From the cell containing the given text, extract its center point as [X, Y] coordinate. 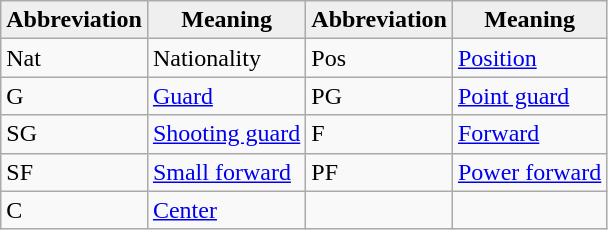
G [74, 96]
Point guard [529, 96]
PF [380, 172]
Nationality [226, 58]
Pos [380, 58]
PG [380, 96]
Center [226, 210]
Position [529, 58]
Nat [74, 58]
Forward [529, 134]
SG [74, 134]
Power forward [529, 172]
C [74, 210]
Guard [226, 96]
F [380, 134]
SF [74, 172]
Shooting guard [226, 134]
Small forward [226, 172]
